Return the [X, Y] coordinate for the center point of the cell that contains the specified text.  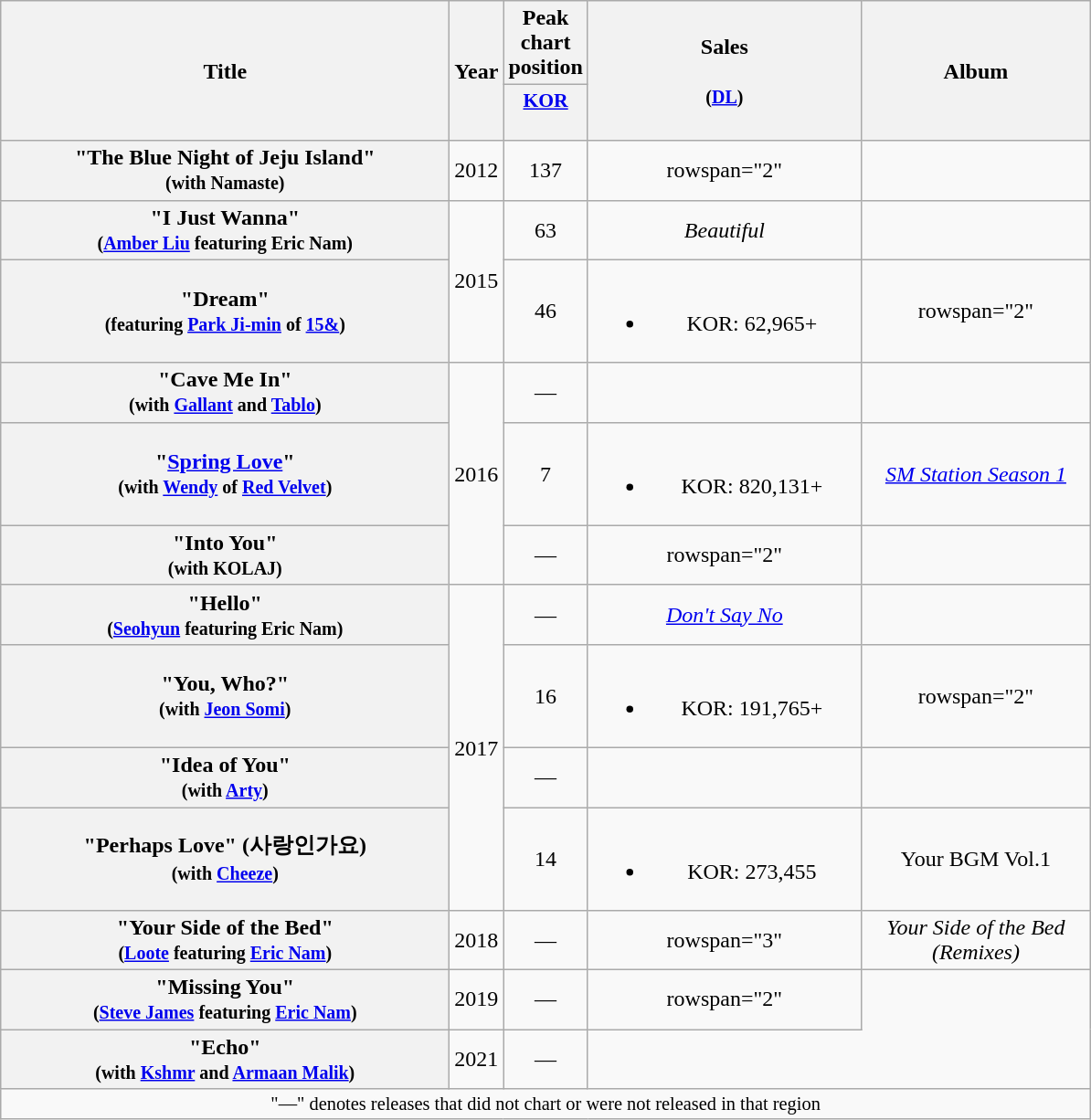
Title [225, 71]
Your Side of the Bed (Remixes) [976, 941]
2016 [477, 473]
SM Station Season 1 [976, 473]
"Dream"(featuring Park Ji-min of 15&) [225, 311]
"—" denotes releases that did not chart or were not released in that region [546, 1104]
7 [545, 473]
2021 [477, 1060]
Peak chart position [545, 43]
2018 [477, 941]
"Cave Me In"(with Gallant and Tablo) [225, 393]
46 [545, 311]
rowspan="3" [724, 941]
"Missing You"(Steve James featuring Eric Nam) [225, 999]
KOR [545, 113]
63 [545, 230]
KOR: 191,765+ [724, 696]
"Into You"(with KOLAJ) [225, 555]
"Echo" (with Kshmr and Armaan Malik) [225, 1060]
2019 [477, 999]
KOR: 273,455 [724, 859]
2015 [477, 281]
Don't Say No [724, 614]
2017 [477, 747]
Sales(DL) [724, 71]
KOR: 62,965+ [724, 311]
Year [477, 71]
"Your Side of the Bed"(Loote featuring Eric Nam) [225, 941]
16 [545, 696]
"Hello"(Seohyun featuring Eric Nam) [225, 614]
137 [545, 170]
Beautiful [724, 230]
Album [976, 71]
2012 [477, 170]
"The Blue Night of Jeju Island"(with Namaste) [225, 170]
14 [545, 859]
KOR: 820,131+ [724, 473]
"Perhaps Love" (사랑인가요)(with Cheeze) [225, 859]
Your BGM Vol.1 [976, 859]
"You, Who?"(with Jeon Somi) [225, 696]
"Spring Love"(with Wendy of Red Velvet) [225, 473]
"Idea of You"(with Arty) [225, 777]
"I Just Wanna"(Amber Liu featuring Eric Nam) [225, 230]
